Scan for the cell matching the given text and deliver its (x, y) coordinate at center. 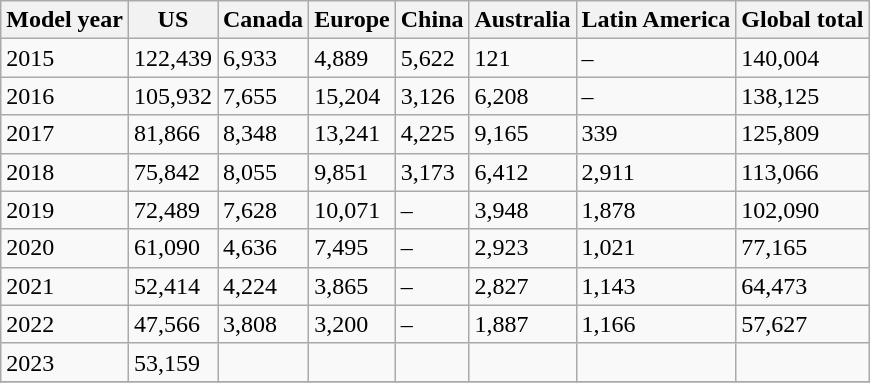
2017 (65, 134)
140,004 (802, 58)
122,439 (172, 58)
4,224 (264, 286)
339 (656, 134)
72,489 (172, 210)
2022 (65, 324)
3,865 (352, 286)
Latin America (656, 20)
138,125 (802, 96)
5,622 (432, 58)
2015 (65, 58)
13,241 (352, 134)
1,887 (522, 324)
81,866 (172, 134)
6,933 (264, 58)
2,911 (656, 172)
113,066 (802, 172)
Australia (522, 20)
8,055 (264, 172)
105,932 (172, 96)
10,071 (352, 210)
7,655 (264, 96)
6,208 (522, 96)
6,412 (522, 172)
125,809 (802, 134)
2018 (65, 172)
1,143 (656, 286)
2019 (65, 210)
2,827 (522, 286)
2021 (65, 286)
57,627 (802, 324)
121 (522, 58)
3,948 (522, 210)
4,889 (352, 58)
4,225 (432, 134)
75,842 (172, 172)
2023 (65, 362)
1,166 (656, 324)
3,173 (432, 172)
52,414 (172, 286)
Europe (352, 20)
64,473 (802, 286)
3,126 (432, 96)
1,021 (656, 248)
2,923 (522, 248)
7,628 (264, 210)
3,200 (352, 324)
77,165 (802, 248)
8,348 (264, 134)
China (432, 20)
Canada (264, 20)
47,566 (172, 324)
Model year (65, 20)
61,090 (172, 248)
9,165 (522, 134)
4,636 (264, 248)
15,204 (352, 96)
102,090 (802, 210)
7,495 (352, 248)
3,808 (264, 324)
9,851 (352, 172)
1,878 (656, 210)
US (172, 20)
53,159 (172, 362)
2016 (65, 96)
Global total (802, 20)
2020 (65, 248)
